Return the (X, Y) coordinate for the center point of the cell that contains the specified text.  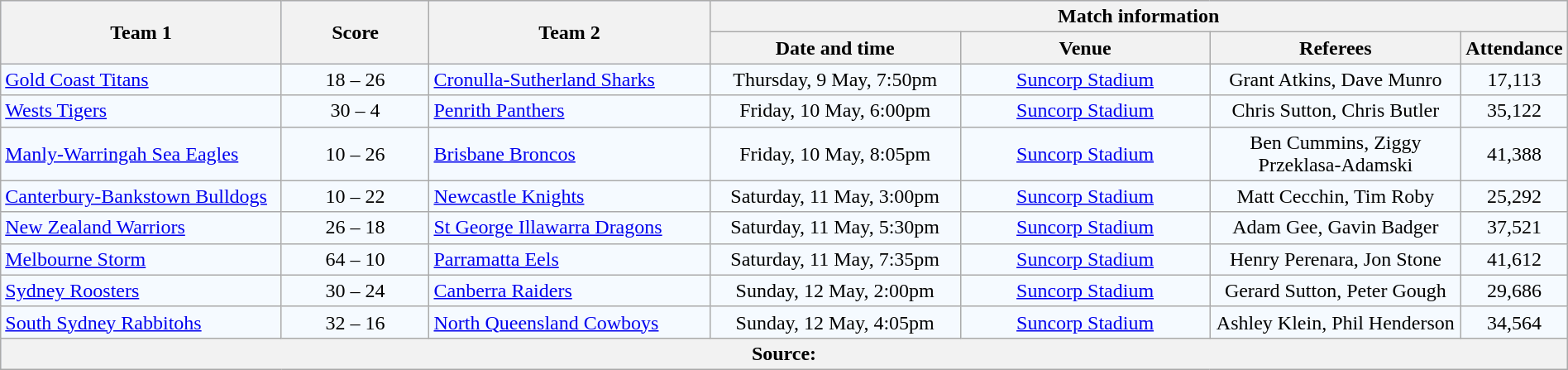
Gold Coast Titans (141, 79)
17,113 (1514, 79)
18 – 26 (356, 79)
Manly-Warringah Sea Eagles (141, 154)
64 – 10 (356, 259)
St George Illawarra Dragons (569, 228)
Sunday, 12 May, 4:05pm (835, 322)
34,564 (1514, 322)
29,686 (1514, 291)
North Queensland Cowboys (569, 322)
Cronulla-Sutherland Sharks (569, 79)
Brisbane Broncos (569, 154)
37,521 (1514, 228)
Chris Sutton, Chris Butler (1336, 111)
Sydney Roosters (141, 291)
30 – 4 (356, 111)
25,292 (1514, 196)
Ben Cummins, Ziggy Przeklasa-Adamski (1336, 154)
New Zealand Warriors (141, 228)
Team 1 (141, 32)
35,122 (1514, 111)
41,612 (1514, 259)
Venue (1085, 48)
Date and time (835, 48)
Referees (1336, 48)
Friday, 10 May, 6:00pm (835, 111)
Thursday, 9 May, 7:50pm (835, 79)
32 – 16 (356, 322)
Saturday, 11 May, 7:35pm (835, 259)
Source: (784, 353)
Matt Cecchin, Tim Roby (1336, 196)
10 – 26 (356, 154)
30 – 24 (356, 291)
Ashley Klein, Phil Henderson (1336, 322)
Match information (1138, 17)
Saturday, 11 May, 5:30pm (835, 228)
Attendance (1514, 48)
Saturday, 11 May, 3:00pm (835, 196)
Score (356, 32)
41,388 (1514, 154)
South Sydney Rabbitohs (141, 322)
Team 2 (569, 32)
Canberra Raiders (569, 291)
Adam Gee, Gavin Badger (1336, 228)
Wests Tigers (141, 111)
Grant Atkins, Dave Munro (1336, 79)
Sunday, 12 May, 2:00pm (835, 291)
Gerard Sutton, Peter Gough (1336, 291)
26 – 18 (356, 228)
Canterbury-Bankstown Bulldogs (141, 196)
Friday, 10 May, 8:05pm (835, 154)
Parramatta Eels (569, 259)
Penrith Panthers (569, 111)
Melbourne Storm (141, 259)
Newcastle Knights (569, 196)
10 – 22 (356, 196)
Henry Perenara, Jon Stone (1336, 259)
